For the text-containing cell, return its midpoint in [X, Y] coordinate format. 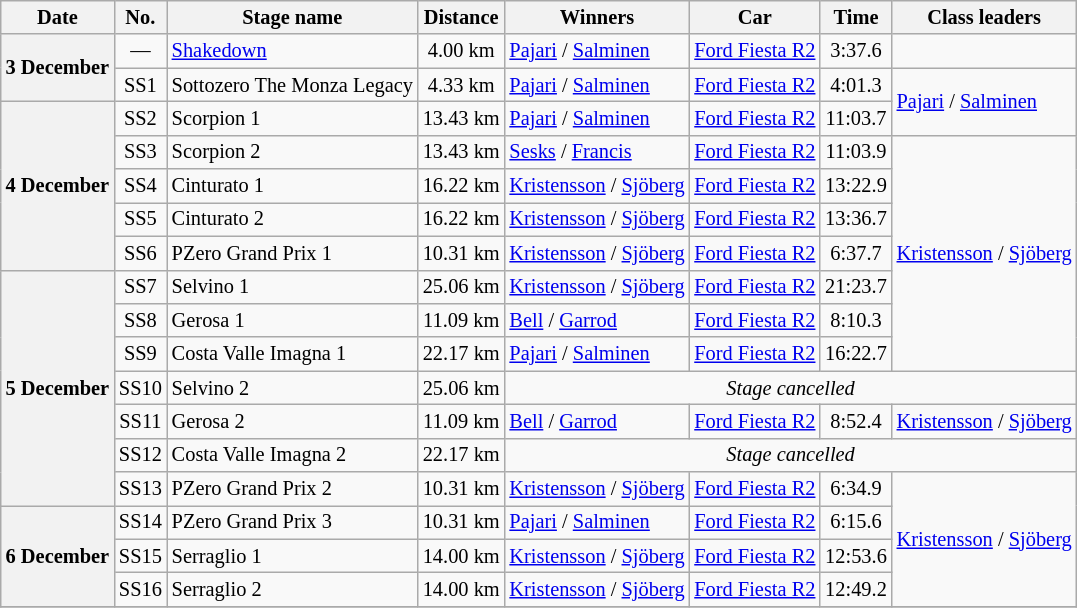
11:03.9 [856, 152]
SS16 [140, 589]
Cinturato 2 [292, 219]
SS8 [140, 320]
8:10.3 [856, 320]
4 December [58, 185]
16:22.7 [856, 354]
SS9 [140, 354]
PZero Grand Prix 1 [292, 253]
6:15.6 [856, 522]
Selvino 1 [292, 287]
PZero Grand Prix 3 [292, 522]
Shakedown [292, 51]
SS15 [140, 556]
6:37.7 [856, 253]
SS2 [140, 118]
12:53.6 [856, 556]
4.00 km [462, 51]
SS11 [140, 421]
SS3 [140, 152]
3:37.6 [856, 51]
— [140, 51]
Stage name [292, 17]
SS5 [140, 219]
Serraglio 2 [292, 589]
Car [754, 17]
11:03.7 [856, 118]
PZero Grand Prix 2 [292, 489]
3 December [58, 68]
Costa Valle Imagna 1 [292, 354]
Class leaders [984, 17]
Serraglio 1 [292, 556]
Winners [598, 17]
13:22.9 [856, 186]
SS4 [140, 186]
6:34.9 [856, 489]
SS7 [140, 287]
SS13 [140, 489]
SS10 [140, 388]
21:23.7 [856, 287]
SS1 [140, 85]
13:36.7 [856, 219]
Distance [462, 17]
Time [856, 17]
Date [58, 17]
Costa Valle Imagna 2 [292, 455]
12:49.2 [856, 589]
Scorpion 1 [292, 118]
4:01.3 [856, 85]
Sottozero The Monza Legacy [292, 85]
SS12 [140, 455]
8:52.4 [856, 421]
No. [140, 17]
6 December [58, 556]
4.33 km [462, 85]
SS6 [140, 253]
Sesks / Francis [598, 152]
Gerosa 2 [292, 421]
SS14 [140, 522]
5 December [58, 388]
Gerosa 1 [292, 320]
Cinturato 1 [292, 186]
Scorpion 2 [292, 152]
Selvino 2 [292, 388]
